Pinpoint the cell where the given text exists, returning its [x, y] midpoint coordinate. 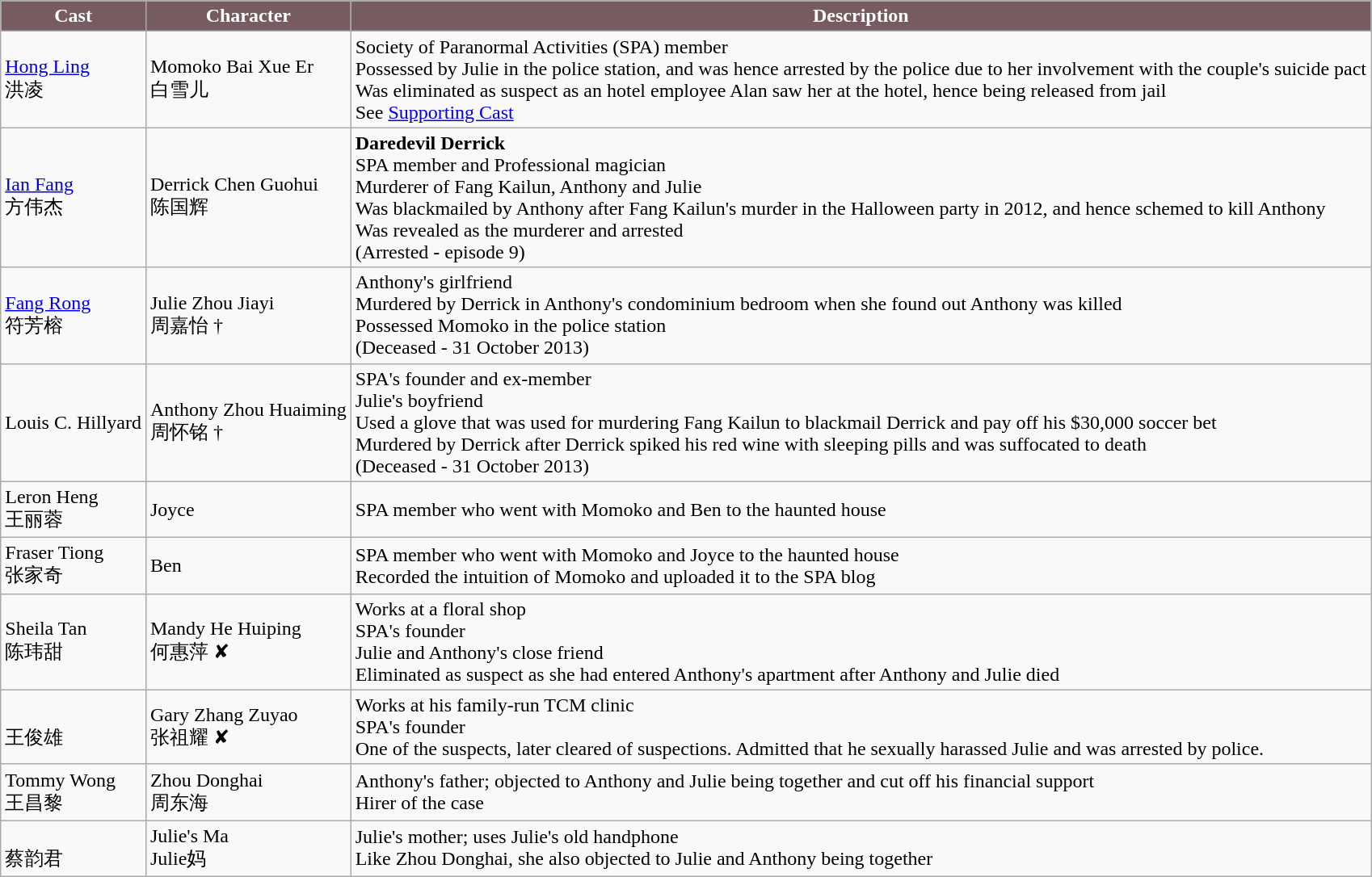
Hong Ling 洪凌 [74, 79]
蔡韵君 [74, 849]
Julie Zhou Jiayi 周嘉怡 † [248, 315]
Tommy Wong 王昌黎 [74, 792]
Character [248, 16]
Derrick Chen Guohui 陈国辉 [248, 197]
Cast [74, 16]
Fang Rong 符芳榕 [74, 315]
Zhou Donghai 周东海 [248, 792]
SPA member who went with Momoko and Joyce to the haunted house Recorded the intuition of Momoko and uploaded it to the SPA blog [861, 566]
Sheila Tan 陈玮甜 [74, 641]
SPA member who went with Momoko and Ben to the haunted house [861, 510]
Louis C. Hillyard [74, 422]
Julie's Ma Julie妈 [248, 849]
Gary Zhang Zuyao 张祖耀 ✘ [248, 727]
Mandy He Huiping 何惠萍 ✘ [248, 641]
Anthony's father; objected to Anthony and Julie being together and cut off his financial support Hirer of the case [861, 792]
Ben [248, 566]
王俊雄 [74, 727]
Description [861, 16]
Julie's mother; uses Julie's old handphone Like Zhou Donghai, she also objected to Julie and Anthony being together [861, 849]
Ian Fang 方伟杰 [74, 197]
Anthony Zhou Huaiming 周怀铭 † [248, 422]
Fraser Tiong 张家奇 [74, 566]
Leron Heng 王丽蓉 [74, 510]
Momoko Bai Xue Er 白雪儿 [248, 79]
Joyce [248, 510]
